Determine the (x, y) coordinate at the center of the cell enclosing the given text.  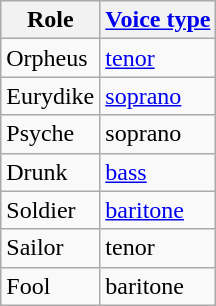
Eurydike (50, 96)
Sailor (50, 248)
Drunk (50, 172)
Role (50, 20)
Orpheus (50, 58)
Fool (50, 286)
bass (158, 172)
Voice type (158, 20)
Psyche (50, 134)
Soldier (50, 210)
